Output the [X, Y] coordinate of the center of the cell containing the given text.  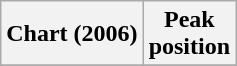
Peakposition [189, 34]
Chart (2006) [72, 34]
